From the cell containing the given text, extract its center point as [x, y] coordinate. 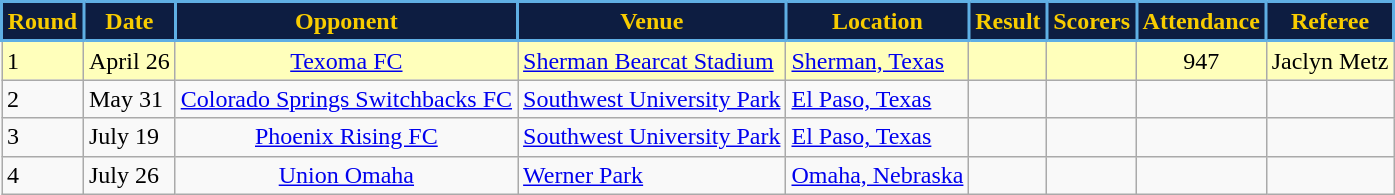
Referee [1330, 22]
July 26 [129, 175]
Venue [652, 22]
Result [1008, 22]
Sherman, Texas [878, 60]
Phoenix Rising FC [346, 137]
3 [43, 137]
Opponent [346, 22]
947 [1201, 60]
Werner Park [652, 175]
1 [43, 60]
April 26 [129, 60]
Attendance [1201, 22]
Jaclyn Metz [1330, 60]
Colorado Springs Switchbacks FC [346, 99]
2 [43, 99]
Texoma FC [346, 60]
July 19 [129, 137]
4 [43, 175]
Round [43, 22]
Date [129, 22]
May 31 [129, 99]
Scorers [1092, 22]
Location [878, 22]
Sherman Bearcat Stadium [652, 60]
Omaha, Nebraska [878, 175]
Union Omaha [346, 175]
